Determine the (X, Y) coordinate at the center of the cell enclosing the given text.  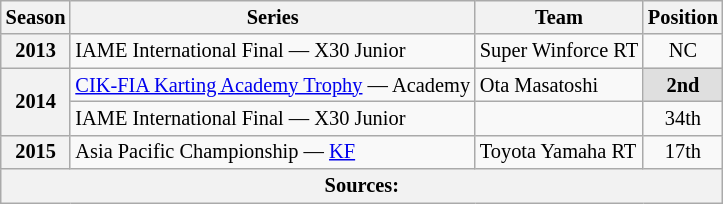
17th (683, 152)
2014 (36, 102)
CIK-FIA Karting Academy Trophy — Academy (272, 85)
2013 (36, 51)
Asia Pacific Championship — KF (272, 152)
Sources: (362, 186)
Toyota Yamaha RT (559, 152)
Position (683, 17)
2nd (683, 85)
2015 (36, 152)
34th (683, 118)
Ota Masatoshi (559, 85)
Super Winforce RT (559, 51)
NC (683, 51)
Series (272, 17)
Team (559, 17)
Season (36, 17)
